Locate the cell with the specified text and output its (X, Y) center coordinate. 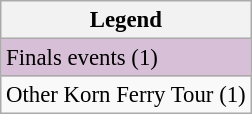
Finals events (1) (126, 58)
Other Korn Ferry Tour (1) (126, 95)
Legend (126, 20)
